Determine the (x, y) coordinate at the center of the cell enclosing the given text.  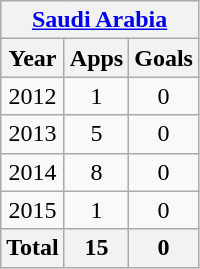
8 (96, 172)
15 (96, 248)
Saudi Arabia (100, 20)
Year (33, 58)
Goals (164, 58)
2012 (33, 96)
2013 (33, 134)
2014 (33, 172)
5 (96, 134)
Total (33, 248)
Apps (96, 58)
2015 (33, 210)
